From the cell containing the given text, extract its center point as (X, Y) coordinate. 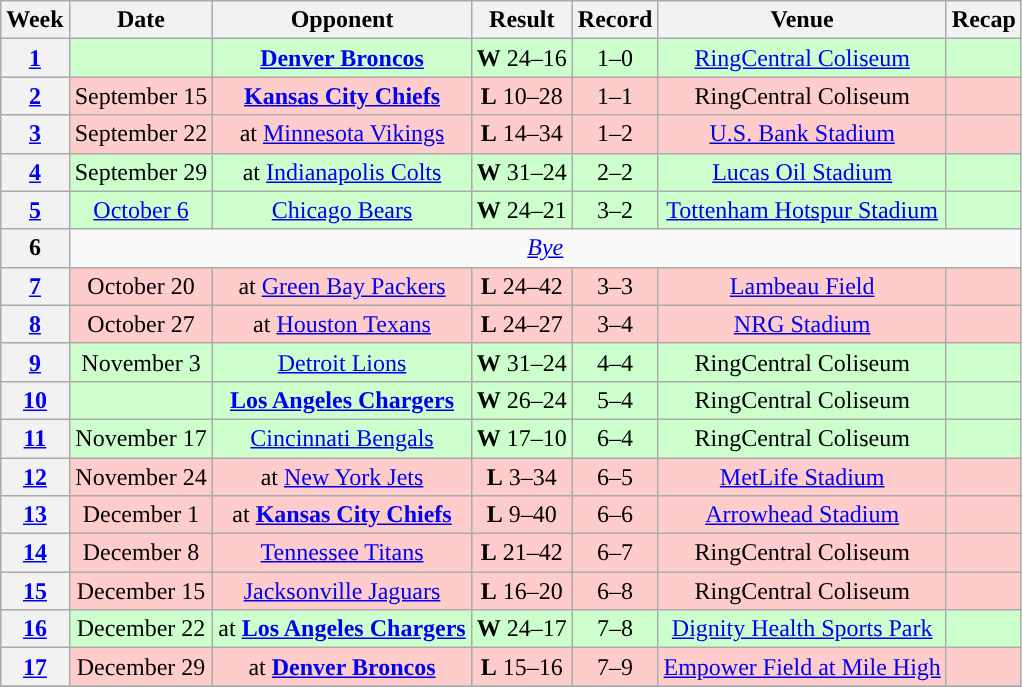
3–3 (615, 286)
November 24 (141, 477)
W 26–24 (522, 400)
Venue (802, 20)
at Indianapolis Colts (342, 172)
W 17–10 (522, 438)
L 14–34 (522, 134)
16 (35, 629)
at Minnesota Vikings (342, 134)
Lucas Oil Stadium (802, 172)
15 (35, 591)
4–4 (615, 362)
U.S. Bank Stadium (802, 134)
3–4 (615, 324)
November 3 (141, 362)
7–8 (615, 629)
13 (35, 515)
7–9 (615, 667)
L 3–34 (522, 477)
Lambeau Field (802, 286)
NRG Stadium (802, 324)
September 22 (141, 134)
2–2 (615, 172)
2 (35, 96)
Week (35, 20)
Los Angeles Chargers (342, 400)
Tennessee Titans (342, 553)
11 (35, 438)
5 (35, 210)
October 20 (141, 286)
L 24–42 (522, 286)
6–8 (615, 591)
October 6 (141, 210)
Recap (984, 20)
September 29 (141, 172)
9 (35, 362)
at Denver Broncos (342, 667)
6–7 (615, 553)
at Houston Texans (342, 324)
September 15 (141, 96)
3 (35, 134)
December 1 (141, 515)
Date (141, 20)
6–4 (615, 438)
Denver Broncos (342, 58)
W 24–17 (522, 629)
Cincinnati Bengals (342, 438)
8 (35, 324)
L 15–16 (522, 667)
7 (35, 286)
L 24–27 (522, 324)
Arrowhead Stadium (802, 515)
3–2 (615, 210)
Record (615, 20)
Bye (545, 248)
Dignity Health Sports Park (802, 629)
L 10–28 (522, 96)
L 9–40 (522, 515)
Empower Field at Mile High (802, 667)
1–0 (615, 58)
6–5 (615, 477)
at Green Bay Packers (342, 286)
L 21–42 (522, 553)
Detroit Lions (342, 362)
1 (35, 58)
L 16–20 (522, 591)
December 15 (141, 591)
4 (35, 172)
Opponent (342, 20)
Kansas City Chiefs (342, 96)
12 (35, 477)
10 (35, 400)
MetLife Stadium (802, 477)
17 (35, 667)
Jacksonville Jaguars (342, 591)
at Los Angeles Chargers (342, 629)
at Kansas City Chiefs (342, 515)
Chicago Bears (342, 210)
December 8 (141, 553)
November 17 (141, 438)
1–1 (615, 96)
W 24–16 (522, 58)
Result (522, 20)
6 (35, 248)
14 (35, 553)
W 24–21 (522, 210)
October 27 (141, 324)
Tottenham Hotspur Stadium (802, 210)
5–4 (615, 400)
1–2 (615, 134)
at New York Jets (342, 477)
December 29 (141, 667)
6–6 (615, 515)
December 22 (141, 629)
